Extract the (X, Y) coordinate from the center of the cell holding the provided text.  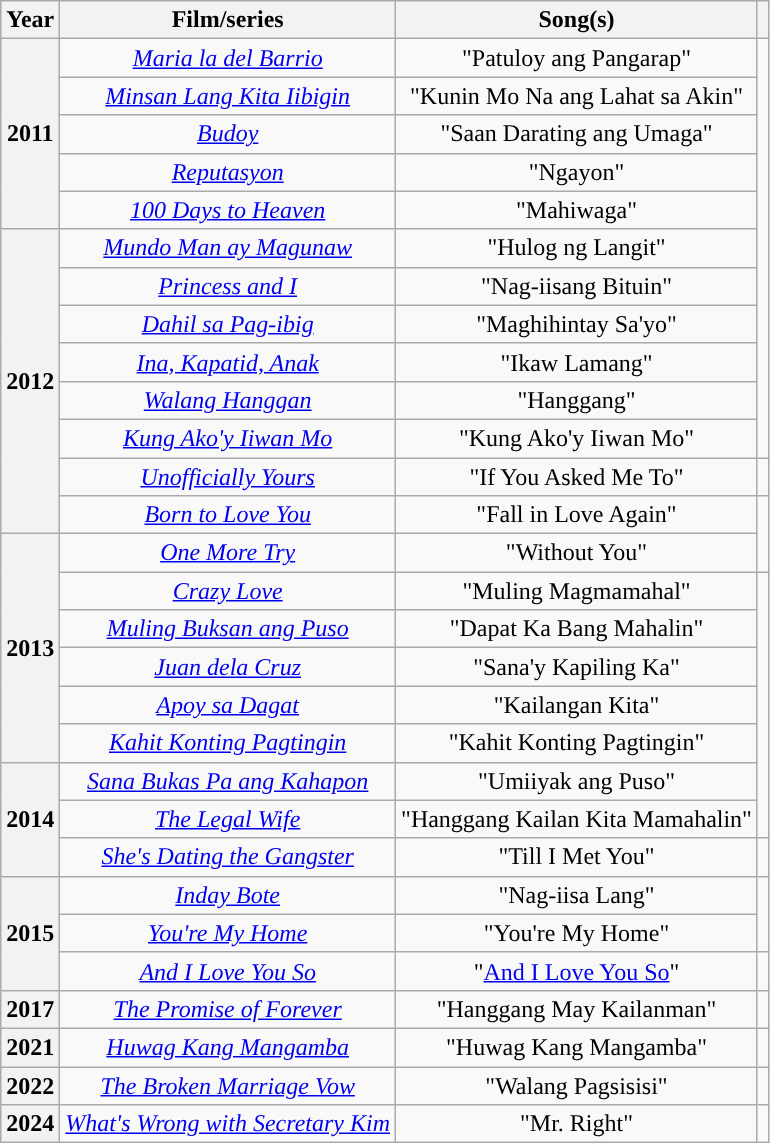
"Without You" (577, 553)
The Legal Wife (228, 819)
2015 (30, 933)
2024 (30, 1124)
The Broken Marriage Vow (228, 1085)
"Kahit Konting Pagtingin" (577, 743)
Inday Bote (228, 895)
Maria la del Barrio (228, 58)
"Hulog ng Langit" (577, 248)
Apoy sa Dagat (228, 705)
Song(s) (577, 20)
Budoy (228, 134)
"If You Asked Me To" (577, 477)
100 Days to Heaven (228, 210)
Mundo Man ay Magunaw (228, 248)
2022 (30, 1085)
Unofficially Yours (228, 477)
Ina, Kapatid, Anak (228, 362)
"Kailangan Kita" (577, 705)
"Hanggang Kailan Kita Mamahalin" (577, 819)
What's Wrong with Secretary Kim (228, 1124)
Dahil sa Pag-ibig (228, 324)
Kahit Konting Pagtingin (228, 743)
"Ikaw Lamang" (577, 362)
"Fall in Love Again" (577, 515)
Juan dela Cruz (228, 667)
"Mr. Right" (577, 1124)
2011 (30, 134)
2013 (30, 648)
2012 (30, 381)
2021 (30, 1047)
2014 (30, 819)
Crazy Love (228, 591)
"Muling Magmamahal" (577, 591)
"Kunin Mo Na ang Lahat sa Akin" (577, 96)
Walang Hanggan (228, 400)
"You're My Home" (577, 933)
You're My Home (228, 933)
"Dapat Ka Bang Mahalin" (577, 629)
Film/series (228, 20)
Year (30, 20)
Born to Love You (228, 515)
Kung Ako'y Iiwan Mo (228, 438)
One More Try (228, 553)
2017 (30, 1009)
"Ngayon" (577, 172)
"Nag-iisa Lang" (577, 895)
And I Love You So (228, 971)
Princess and I (228, 286)
"Sana'y Kapiling Ka" (577, 667)
Huwag Kang Mangamba (228, 1047)
She's Dating the Gangster (228, 857)
Reputasyon (228, 172)
"Saan Darating ang Umaga" (577, 134)
"And I Love You So" (577, 971)
"Kung Ako'y Iiwan Mo" (577, 438)
"Huwag Kang Mangamba" (577, 1047)
"Umiiyak ang Puso" (577, 781)
"Patuloy ang Pangarap" (577, 58)
"Nag-iisang Bituin" (577, 286)
Sana Bukas Pa ang Kahapon (228, 781)
"Hanggang" (577, 400)
Muling Buksan ang Puso (228, 629)
"Till I Met You" (577, 857)
The Promise of Forever (228, 1009)
"Mahiwaga" (577, 210)
"Maghihintay Sa'yo" (577, 324)
Minsan Lang Kita Iibigin (228, 96)
"Walang Pagsisisi" (577, 1085)
"Hanggang May Kailanman" (577, 1009)
